Determine the [X, Y] coordinate at the center of the cell enclosing the given text.  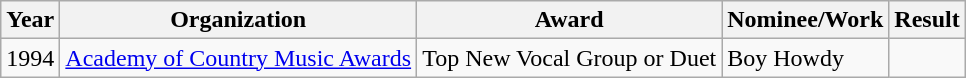
Organization [238, 20]
Academy of Country Music Awards [238, 58]
Top New Vocal Group or Duet [570, 58]
Boy Howdy [806, 58]
1994 [30, 58]
Nominee/Work [806, 20]
Year [30, 20]
Award [570, 20]
Result [927, 20]
